From the cell containing the given text, extract its center point as (X, Y) coordinate. 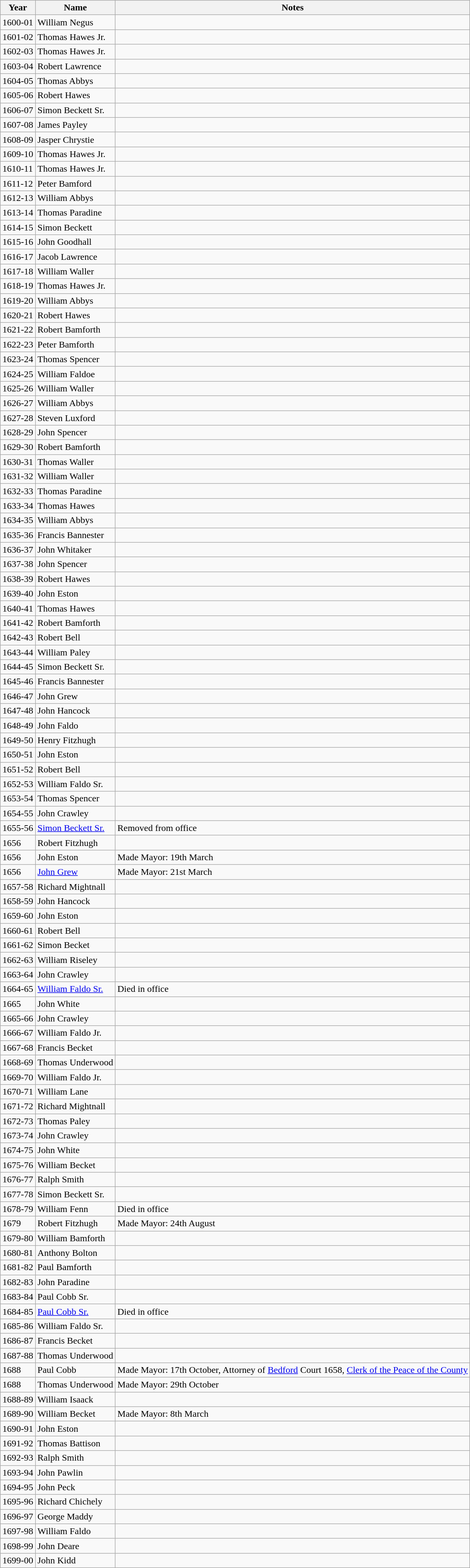
1663-64 (18, 975)
1682-83 (18, 1282)
John Pawlin (75, 1473)
Jacob Lawrence (75, 257)
1605-06 (18, 95)
John Deare (75, 1546)
Richard Chichely (75, 1502)
Peter Bamford (75, 184)
1686-87 (18, 1341)
Anthony Bolton (75, 1253)
Made Mayor: 24th August (293, 1224)
Made Mayor: 17th October, Attorney of Bedford Court 1658, Clerk of the Peace of the County (293, 1370)
Paul Bamforth (75, 1267)
1652-53 (18, 784)
1666-67 (18, 1033)
1677-78 (18, 1194)
John Whitaker (75, 550)
1607-08 (18, 125)
1699-00 (18, 1560)
John Faldo (75, 725)
1659-60 (18, 916)
1684-85 (18, 1311)
1693-94 (18, 1473)
John Peck (75, 1487)
1611-12 (18, 184)
1616-17 (18, 257)
Thomas Paley (75, 1121)
1672-73 (18, 1121)
William Faldoe (75, 374)
1642-43 (18, 637)
Thomas Battison (75, 1443)
1640-41 (18, 608)
William Paley (75, 652)
Thomas Abbys (75, 81)
1644-45 (18, 667)
1629-30 (18, 447)
1631-32 (18, 476)
1630-31 (18, 462)
1612-13 (18, 198)
1680-81 (18, 1253)
1675-76 (18, 1165)
1610-11 (18, 169)
1695-96 (18, 1502)
Henry Fitzhugh (75, 740)
Made Mayor: 29th October (293, 1385)
1691-92 (18, 1443)
1601-02 (18, 37)
Jasper Chrystie (75, 139)
Year (18, 8)
1674-75 (18, 1150)
1609-10 (18, 154)
1655-56 (18, 828)
James Payley (75, 125)
1604-05 (18, 81)
1645-46 (18, 682)
1624-25 (18, 374)
1614-15 (18, 227)
William Riseley (75, 960)
1627-28 (18, 418)
1615-16 (18, 242)
1625-26 (18, 388)
1657-58 (18, 886)
1665 (18, 1004)
1658-59 (18, 901)
1690-91 (18, 1429)
1665-66 (18, 1018)
Made Mayor: 21st March (293, 872)
1623-24 (18, 359)
William Faldo (75, 1531)
1628-29 (18, 433)
1670-71 (18, 1092)
1688-89 (18, 1399)
Name (75, 8)
1661-62 (18, 945)
1671-72 (18, 1106)
1647-48 (18, 711)
1669-70 (18, 1077)
1648-49 (18, 725)
John Paradine (75, 1282)
1650-51 (18, 755)
1622-23 (18, 344)
1619-20 (18, 301)
George Maddy (75, 1516)
1678-79 (18, 1209)
Thomas Waller (75, 462)
Robert Lawrence (75, 66)
1694-95 (18, 1487)
1641-42 (18, 623)
1692-93 (18, 1458)
1667-68 (18, 1048)
1637-38 (18, 564)
Made Mayor: 8th March (293, 1414)
1618-19 (18, 286)
William Negus (75, 22)
1606-07 (18, 110)
1683-84 (18, 1297)
1681-82 (18, 1267)
1613-14 (18, 213)
Made Mayor: 19th March (293, 857)
Peter Bamforth (75, 344)
1685-86 (18, 1326)
1654-55 (18, 813)
1636-37 (18, 550)
1697-98 (18, 1531)
Paul Cobb (75, 1370)
Simon Becket (75, 945)
Simon Beckett (75, 227)
Steven Luxford (75, 418)
1689-90 (18, 1414)
William Bamforth (75, 1238)
1668-69 (18, 1062)
1600-01 (18, 22)
1679 (18, 1224)
1696-97 (18, 1516)
1679-80 (18, 1238)
1626-27 (18, 403)
1651-52 (18, 769)
1632-33 (18, 491)
Removed from office (293, 828)
1638-39 (18, 579)
1635-36 (18, 535)
William Lane (75, 1092)
1649-50 (18, 740)
1608-09 (18, 139)
1634-35 (18, 520)
1653-54 (18, 799)
1621-22 (18, 330)
John Kidd (75, 1560)
1643-44 (18, 652)
Notes (293, 8)
1646-47 (18, 696)
1687-88 (18, 1355)
1617-18 (18, 271)
1662-63 (18, 960)
1660-61 (18, 931)
1633-34 (18, 506)
1603-04 (18, 66)
John Goodhall (75, 242)
1664-65 (18, 989)
1639-40 (18, 593)
1620-21 (18, 315)
William Isaack (75, 1399)
1676-77 (18, 1180)
1673-74 (18, 1136)
1698-99 (18, 1546)
1602-03 (18, 52)
William Fenn (75, 1209)
